Locate the cell with the specified text and output its (X, Y) center coordinate. 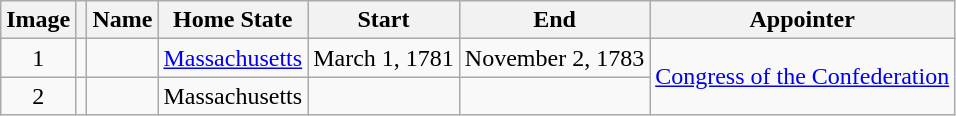
1 (38, 58)
Name (122, 20)
Home State (233, 20)
Appointer (802, 20)
End (554, 20)
November 2, 1783 (554, 58)
March 1, 1781 (384, 58)
2 (38, 96)
Image (38, 20)
Congress of the Confederation (802, 77)
Start (384, 20)
